Scan for the cell matching the given text and deliver its (X, Y) coordinate at center. 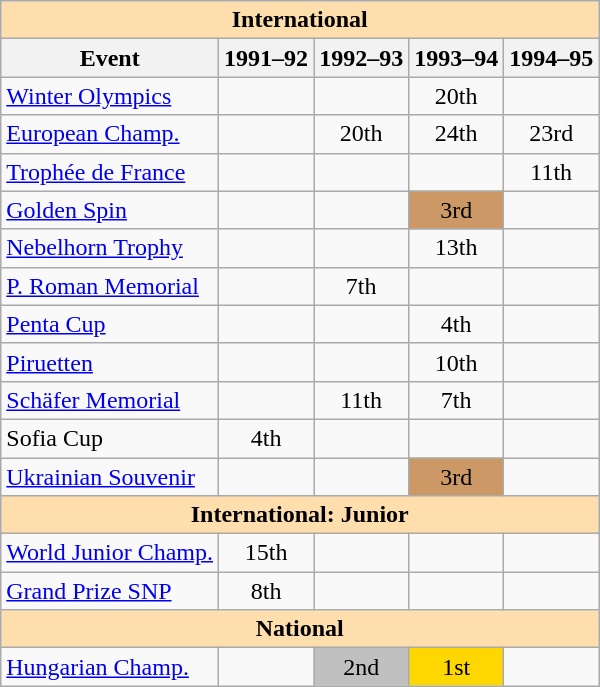
10th (456, 362)
Nebelhorn Trophy (110, 248)
2nd (362, 667)
International (300, 20)
Grand Prize SNP (110, 591)
1993–94 (456, 58)
1994–95 (552, 58)
European Champ. (110, 134)
Trophée de France (110, 172)
Schäfer Memorial (110, 400)
8th (266, 591)
Event (110, 58)
P. Roman Memorial (110, 286)
World Junior Champ. (110, 553)
23rd (552, 134)
National (300, 629)
Golden Spin (110, 210)
15th (266, 553)
Winter Olympics (110, 96)
24th (456, 134)
International: Junior (300, 515)
1st (456, 667)
1992–93 (362, 58)
13th (456, 248)
Penta Cup (110, 324)
Ukrainian Souvenir (110, 477)
Sofia Cup (110, 438)
Piruetten (110, 362)
Hungarian Champ. (110, 667)
1991–92 (266, 58)
